Return the [x, y] coordinate for the center point of the cell that contains the specified text.  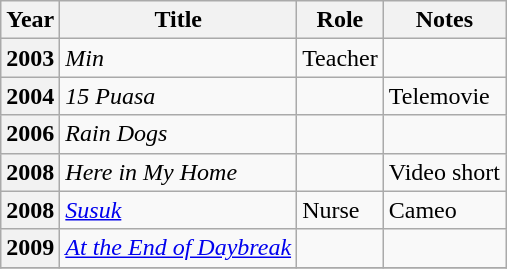
Title [178, 20]
At the End of Daybreak [178, 248]
Rain Dogs [178, 134]
2004 [30, 96]
Year [30, 20]
Here in My Home [178, 172]
Telemovie [444, 96]
Role [340, 20]
Nurse [340, 210]
Cameo [444, 210]
Notes [444, 20]
15 Puasa [178, 96]
Susuk [178, 210]
2009 [30, 248]
2006 [30, 134]
Video short [444, 172]
Teacher [340, 58]
Min [178, 58]
2003 [30, 58]
